For the text-containing cell, return its midpoint in [x, y] coordinate format. 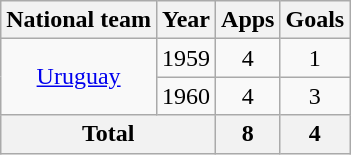
Goals [315, 20]
3 [315, 96]
1 [315, 58]
Year [186, 20]
1960 [186, 96]
Total [108, 134]
Uruguay [79, 77]
1959 [186, 58]
National team [79, 20]
Apps [248, 20]
8 [248, 134]
